Pinpoint the cell where the given text exists, returning its (X, Y) midpoint coordinate. 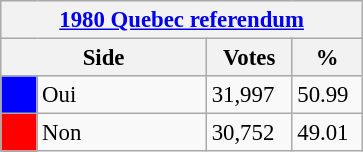
% (328, 58)
Non (122, 133)
Votes (249, 58)
1980 Quebec referendum (182, 20)
49.01 (328, 133)
50.99 (328, 95)
30,752 (249, 133)
Side (104, 58)
Oui (122, 95)
31,997 (249, 95)
